Output the [x, y] coordinate of the center of the cell containing the given text.  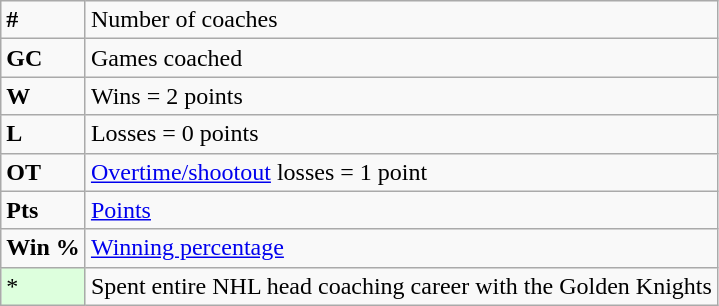
Winning percentage [401, 248]
L [44, 134]
Points [401, 210]
W [44, 96]
Spent entire NHL head coaching career with the Golden Knights [401, 286]
Losses = 0 points [401, 134]
Games coached [401, 58]
Pts [44, 210]
# [44, 20]
Win % [44, 248]
Overtime/shootout losses = 1 point [401, 172]
Wins = 2 points [401, 96]
Number of coaches [401, 20]
OT [44, 172]
GC [44, 58]
* [44, 286]
